Determine the [X, Y] coordinate at the center of the cell enclosing the given text.  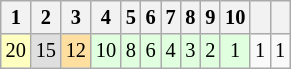
9 [210, 17]
20 [16, 51]
5 [131, 17]
15 [46, 51]
7 [171, 17]
12 [76, 51]
